Return [x, y] of the center of cell containing provided text 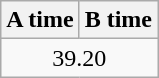
39.20 [80, 58]
B time [118, 20]
A time [40, 20]
